Return (x, y) of the center of cell containing provided text 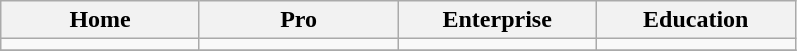
Home (100, 20)
Pro (298, 20)
Enterprise (498, 20)
Education (696, 20)
